Return the (x, y) coordinate for the center point of the cell that contains the specified text.  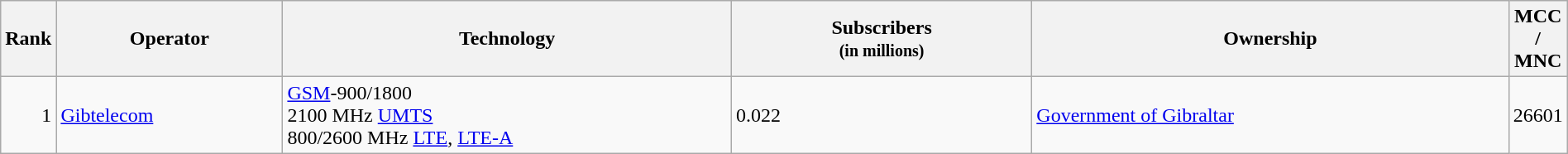
1 (28, 115)
Subscribers(in millions) (882, 39)
Gibtelecom (170, 115)
26601 (1538, 115)
Operator (170, 39)
0.022 (882, 115)
GSM-900/18002100 MHz UMTS 800/2600 MHz LTE, LTE-A (507, 115)
Technology (507, 39)
Rank (28, 39)
Government of Gibraltar (1270, 115)
MCC / MNC (1538, 39)
Ownership (1270, 39)
